Find where the given text appears and provide that cell's center as (X, Y) coordinate. 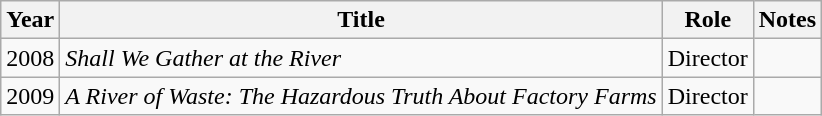
2008 (30, 58)
A River of Waste: The Hazardous Truth About Factory Farms (361, 96)
Shall We Gather at the River (361, 58)
2009 (30, 96)
Year (30, 20)
Notes (787, 20)
Title (361, 20)
Role (708, 20)
